Output the [x, y] coordinate of the center of the cell containing the given text.  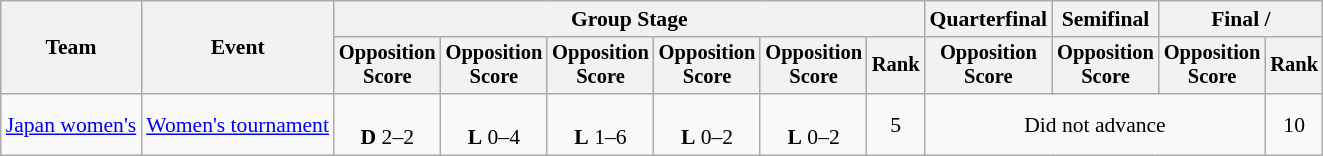
5 [896, 124]
Did not advance [1096, 124]
Event [238, 48]
Team [72, 48]
10 [1294, 124]
Quarterfinal [989, 19]
D 2–2 [388, 124]
L 1–6 [600, 124]
Japan women's [72, 124]
L 0–4 [494, 124]
Final / [1241, 19]
Semifinal [1106, 19]
Group Stage [630, 19]
Women's tournament [238, 124]
